Return (x, y) of the center of cell containing provided text 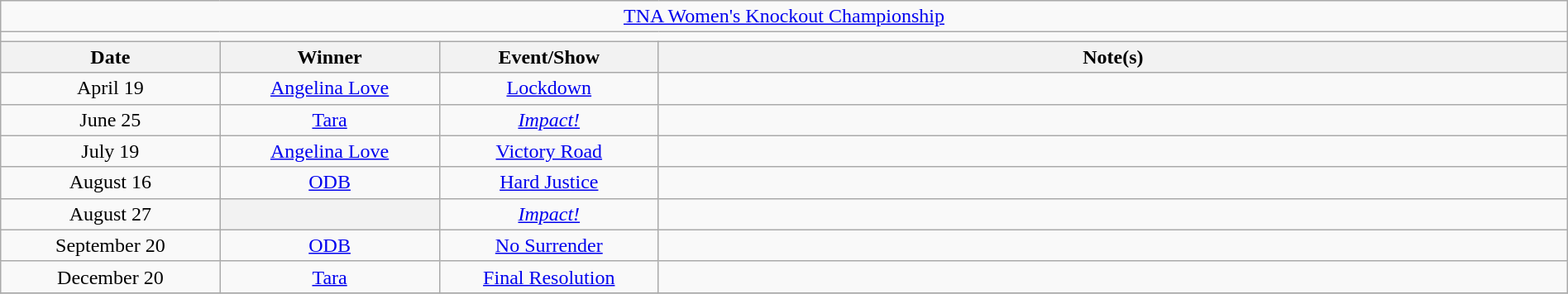
Event/Show (549, 57)
August 27 (111, 214)
Note(s) (1113, 57)
August 16 (111, 183)
No Surrender (549, 245)
Final Resolution (549, 277)
Winner (329, 57)
April 19 (111, 88)
December 20 (111, 277)
July 19 (111, 151)
Hard Justice (549, 183)
September 20 (111, 245)
Date (111, 57)
Lockdown (549, 88)
June 25 (111, 120)
TNA Women's Knockout Championship (784, 17)
Victory Road (549, 151)
